Return (X, Y) of the center of cell containing provided text 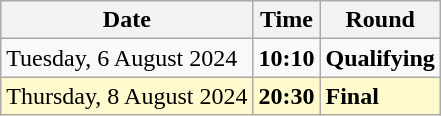
Round (380, 20)
Tuesday, 6 August 2024 (127, 58)
Time (286, 20)
10:10 (286, 58)
Final (380, 96)
Date (127, 20)
20:30 (286, 96)
Thursday, 8 August 2024 (127, 96)
Qualifying (380, 58)
